Return the (X, Y) coordinate for the center point of the cell that contains the specified text.  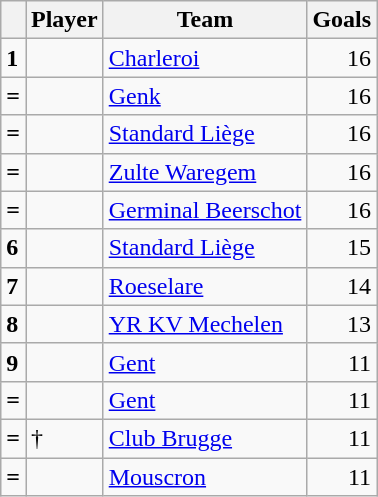
Charleroi (205, 58)
14 (342, 286)
8 (14, 324)
Mouscron (205, 477)
Goals (342, 20)
Club Brugge (205, 438)
Roeselare (205, 286)
9 (14, 362)
Team (205, 20)
1 (14, 58)
† (65, 438)
13 (342, 324)
Genk (205, 96)
YR KV Mechelen (205, 324)
Germinal Beerschot (205, 210)
Zulte Waregem (205, 172)
Player (65, 20)
6 (14, 248)
15 (342, 248)
7 (14, 286)
